Detect which cell encompasses the target text, then output its (x, y) center coordinate. 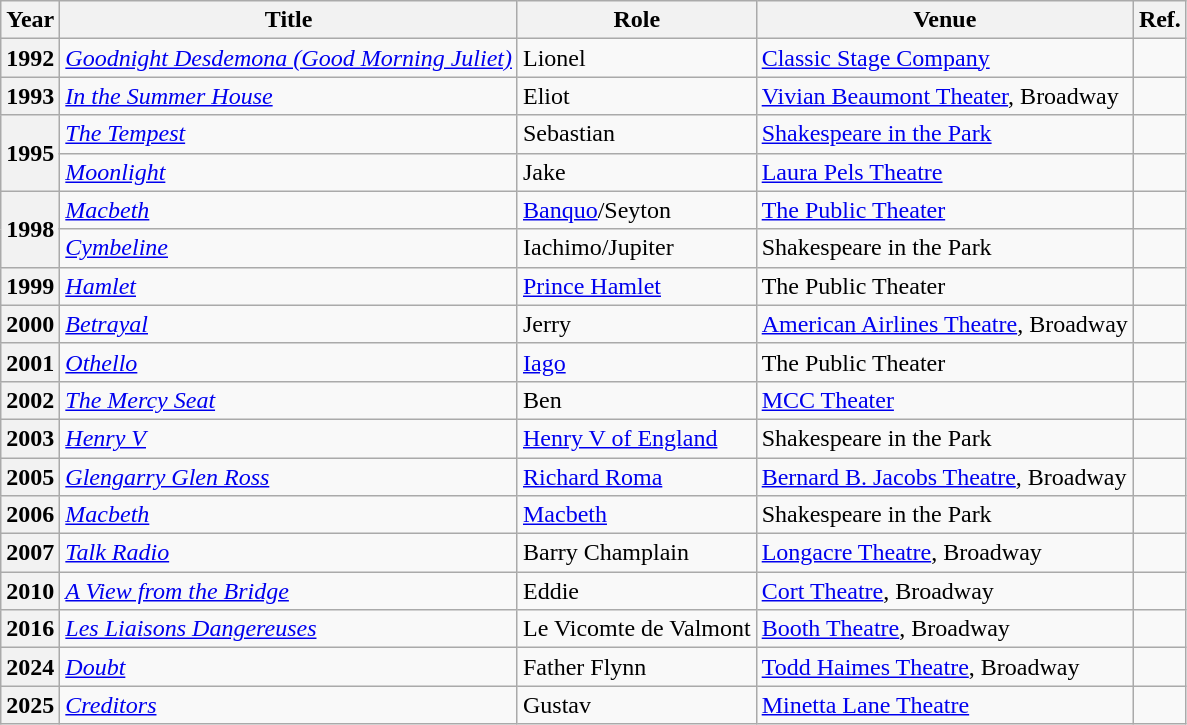
In the Summer House (289, 96)
Gustav (636, 705)
Ref. (1160, 20)
1992 (30, 58)
Booth Theatre, Broadway (944, 629)
Year (30, 20)
2010 (30, 591)
Le Vicomte de Valmont (636, 629)
Laura Pels Theatre (944, 172)
Moonlight (289, 172)
2003 (30, 438)
Jerry (636, 324)
Cort Theatre, Broadway (944, 591)
2025 (30, 705)
2006 (30, 515)
Richard Roma (636, 477)
Iachimo/Jupiter (636, 248)
Father Flynn (636, 667)
2016 (30, 629)
Henry V of England (636, 438)
Role (636, 20)
1999 (30, 286)
Othello (289, 362)
Henry V (289, 438)
Cymbeline (289, 248)
Goodnight Desdemona (Good Morning Juliet) (289, 58)
Glengarry Glen Ross (289, 477)
2001 (30, 362)
Hamlet (289, 286)
Todd Haimes Theatre, Broadway (944, 667)
2024 (30, 667)
Eliot (636, 96)
Ben (636, 400)
The Mercy Seat (289, 400)
1998 (30, 229)
Minetta Lane Theatre (944, 705)
Lionel (636, 58)
2007 (30, 553)
Iago (636, 362)
1995 (30, 153)
Les Liaisons Dangereuses (289, 629)
2002 (30, 400)
Creditors (289, 705)
Vivian Beaumont Theater, Broadway (944, 96)
Barry Champlain (636, 553)
Doubt (289, 667)
Talk Radio (289, 553)
Title (289, 20)
2005 (30, 477)
Classic Stage Company (944, 58)
Bernard B. Jacobs Theatre, Broadway (944, 477)
A View from the Bridge (289, 591)
Sebastian (636, 134)
MCC Theater (944, 400)
Banquo/Seyton (636, 210)
Eddie (636, 591)
1993 (30, 96)
American Airlines Theatre, Broadway (944, 324)
Betrayal (289, 324)
The Tempest (289, 134)
Prince Hamlet (636, 286)
Venue (944, 20)
Jake (636, 172)
2000 (30, 324)
Longacre Theatre, Broadway (944, 553)
